Provide the (x, y) coordinate of the cell's center where the given text is located.  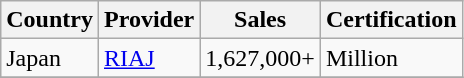
1,627,000+ (260, 58)
Provider (148, 20)
Certification (391, 20)
Country (50, 20)
Sales (260, 20)
Million (391, 58)
RIAJ (148, 58)
Japan (50, 58)
